Return the (X, Y) coordinate for the center point of the cell that contains the specified text.  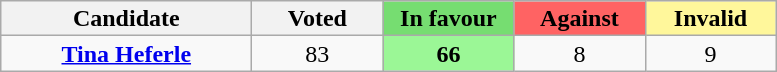
In favour (448, 18)
8 (580, 54)
Against (580, 18)
Candidate (126, 18)
9 (710, 54)
66 (448, 54)
Invalid (710, 18)
83 (318, 54)
Tina Heferle (126, 54)
Voted (318, 18)
